Extract the [X, Y] coordinate from the center of the cell holding the provided text.  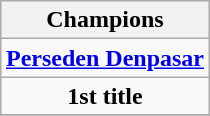
1st title [104, 96]
Champions [104, 20]
Perseden Denpasar [104, 58]
